Return [X, Y] of the center of cell containing provided text 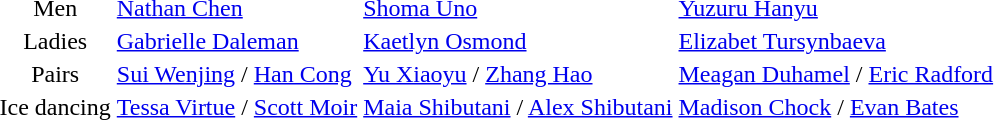
Gabrielle Daleman [236, 41]
Yu Xiaoyu / Zhang Hao [518, 74]
Kaetlyn Osmond [518, 41]
Sui Wenjing / Han Cong [236, 74]
